Capture the cell that displays the provided text and extract its [X, Y] central coordinate. 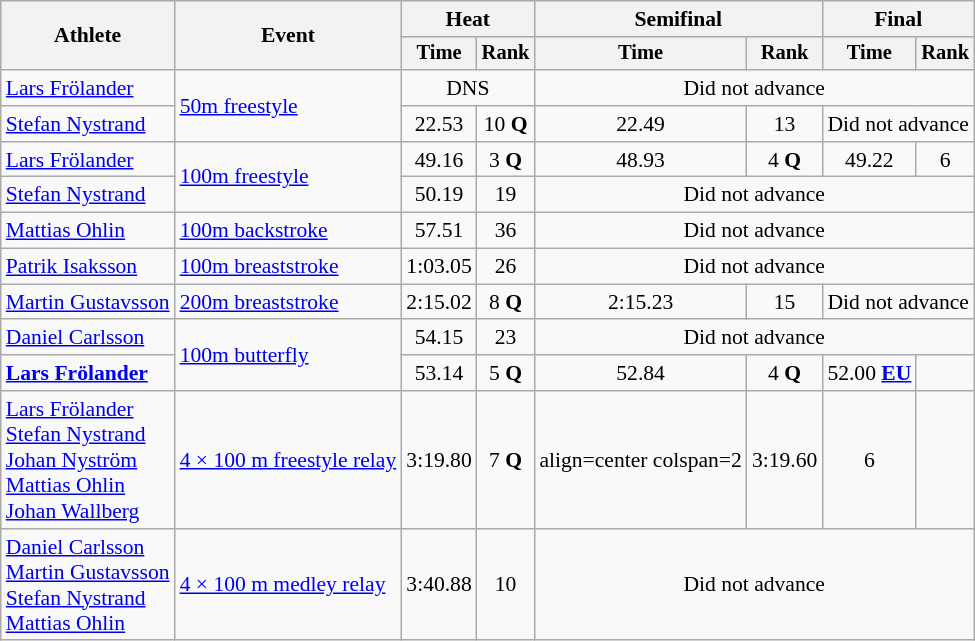
2:15.02 [438, 302]
5 Q [506, 373]
Event [288, 36]
Final [898, 19]
36 [506, 231]
7 Q [506, 460]
100m freestyle [288, 178]
54.15 [438, 338]
10 Q [506, 124]
3 Q [506, 160]
57.51 [438, 231]
DNS [468, 88]
Lars Frölander Stefan Nystrand Johan Nyström Mattias Ohlin Johan Wallberg [88, 460]
Patrik Isaksson [88, 267]
1:03.05 [438, 267]
3:19.60 [784, 460]
8 Q [506, 302]
49.22 [869, 160]
Daniel Carlsson Martin Gustavsson Stefan Nystrand Mattias Ohlin [88, 585]
15 [784, 302]
3:40.88 [438, 585]
22.49 [640, 124]
Mattias Ohlin [88, 231]
52.00 EU [869, 373]
Semifinal [678, 19]
Heat [468, 19]
48.93 [640, 160]
200m breaststroke [288, 302]
100m breaststroke [288, 267]
22.53 [438, 124]
13 [784, 124]
19 [506, 195]
Martin Gustavsson [88, 302]
49.16 [438, 160]
23 [506, 338]
52.84 [640, 373]
Daniel Carlsson [88, 338]
50m freestyle [288, 106]
53.14 [438, 373]
50.19 [438, 195]
4 × 100 m medley relay [288, 585]
26 [506, 267]
align=center colspan=2 [640, 460]
10 [506, 585]
2:15.23 [640, 302]
100m butterfly [288, 356]
4 × 100 m freestyle relay [288, 460]
3:19.80 [438, 460]
100m backstroke [288, 231]
Athlete [88, 36]
